Return (x, y) of the center of cell containing provided text 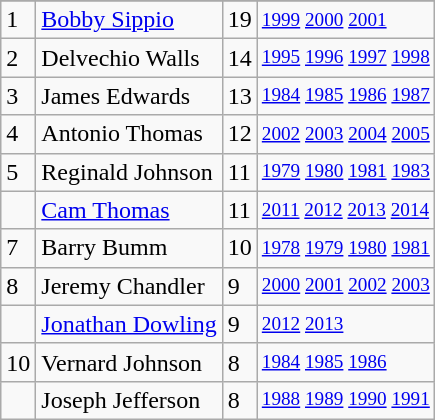
1979 1980 1981 1983 (346, 172)
1995 1996 1997 1998 (346, 58)
12 (240, 134)
Bobby Sippio (129, 20)
Reginald Johnson (129, 172)
19 (240, 20)
1988 1989 1990 1991 (346, 400)
13 (240, 96)
2 (18, 58)
4 (18, 134)
2000 2001 2002 2003 (346, 286)
Jonathan Dowling (129, 324)
James Edwards (129, 96)
Antonio Thomas (129, 134)
14 (240, 58)
1984 1985 1986 1987 (346, 96)
7 (18, 248)
1978 1979 1980 1981 (346, 248)
2011 2012 2013 2014 (346, 210)
Delvechio Walls (129, 58)
Vernard Johnson (129, 362)
Barry Bumm (129, 248)
3 (18, 96)
2002 2003 2004 2005 (346, 134)
Jeremy Chandler (129, 286)
2012 2013 (346, 324)
Cam Thomas (129, 210)
Joseph Jefferson (129, 400)
1 (18, 20)
1999 2000 2001 (346, 20)
1984 1985 1986 (346, 362)
5 (18, 172)
